For the text-containing cell, return its midpoint in (X, Y) coordinate format. 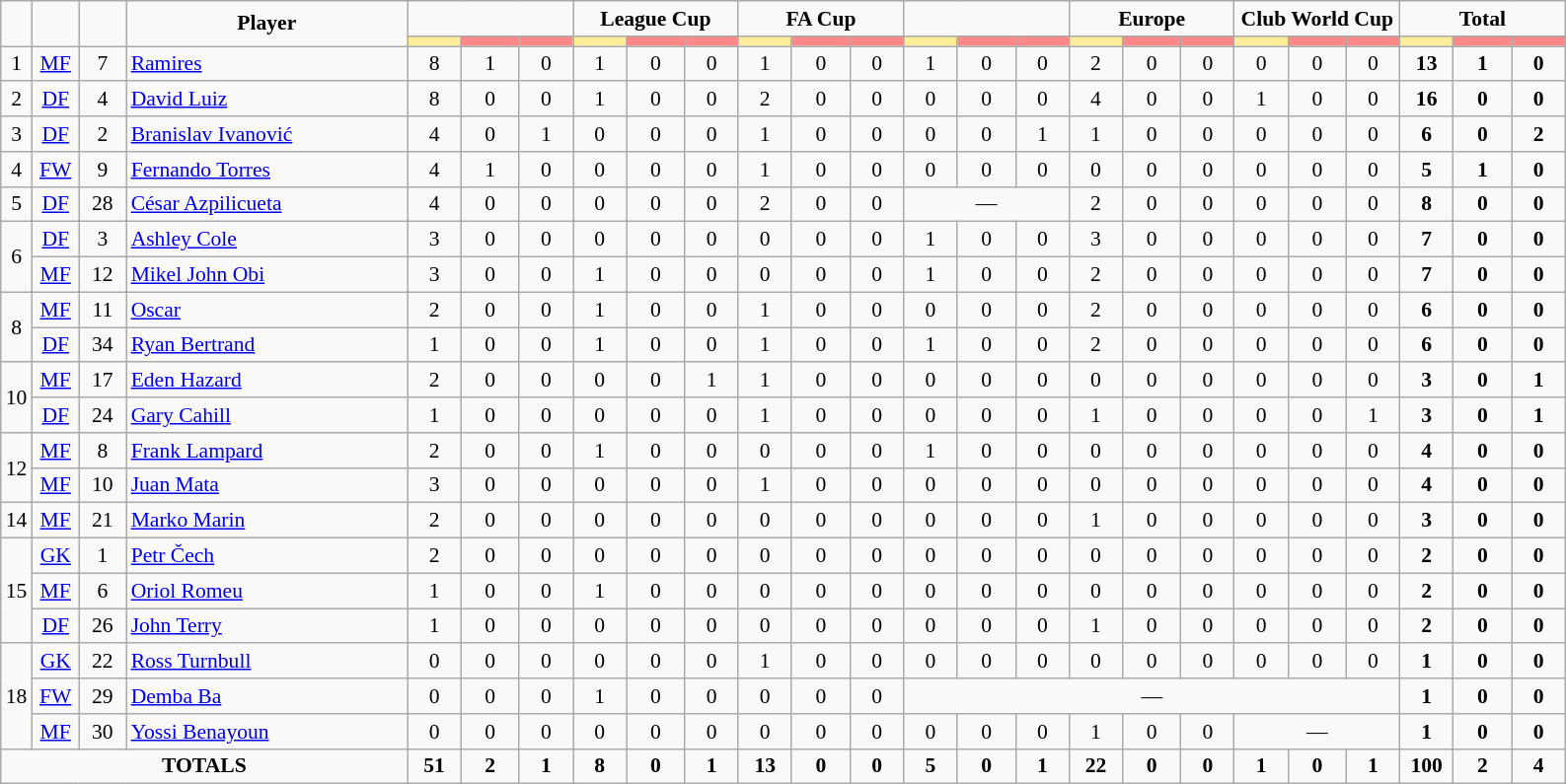
Frank Lampard (266, 451)
16 (1427, 100)
Yossi Benayoun (266, 732)
Demba Ba (266, 696)
Juan Mata (266, 485)
11 (103, 310)
15 (17, 592)
Gary Cahill (266, 415)
Eden Hazard (266, 381)
Petr Čech (266, 556)
18 (17, 696)
Fernando Torres (266, 170)
100 (1427, 766)
Europe (1152, 19)
14 (17, 521)
Ashley Cole (266, 240)
28 (103, 204)
César Azpilicueta (266, 204)
34 (103, 345)
Oscar (266, 310)
29 (103, 696)
Ramires (266, 64)
24 (103, 415)
Total (1483, 19)
30 (103, 732)
David Luiz (266, 100)
Ross Turnbull (266, 662)
21 (103, 521)
51 (434, 766)
Club World Cup (1317, 19)
26 (103, 626)
Ryan Bertrand (266, 345)
Oriol Romeu (266, 591)
Player (266, 24)
Branislav Ivanović (266, 134)
League Cup (656, 19)
Mikel John Obi (266, 275)
17 (103, 381)
TOTALS (204, 766)
9 (103, 170)
Marko Marin (266, 521)
John Terry (266, 626)
FA Cup (821, 19)
